Return [X, Y] of the center of cell containing provided text 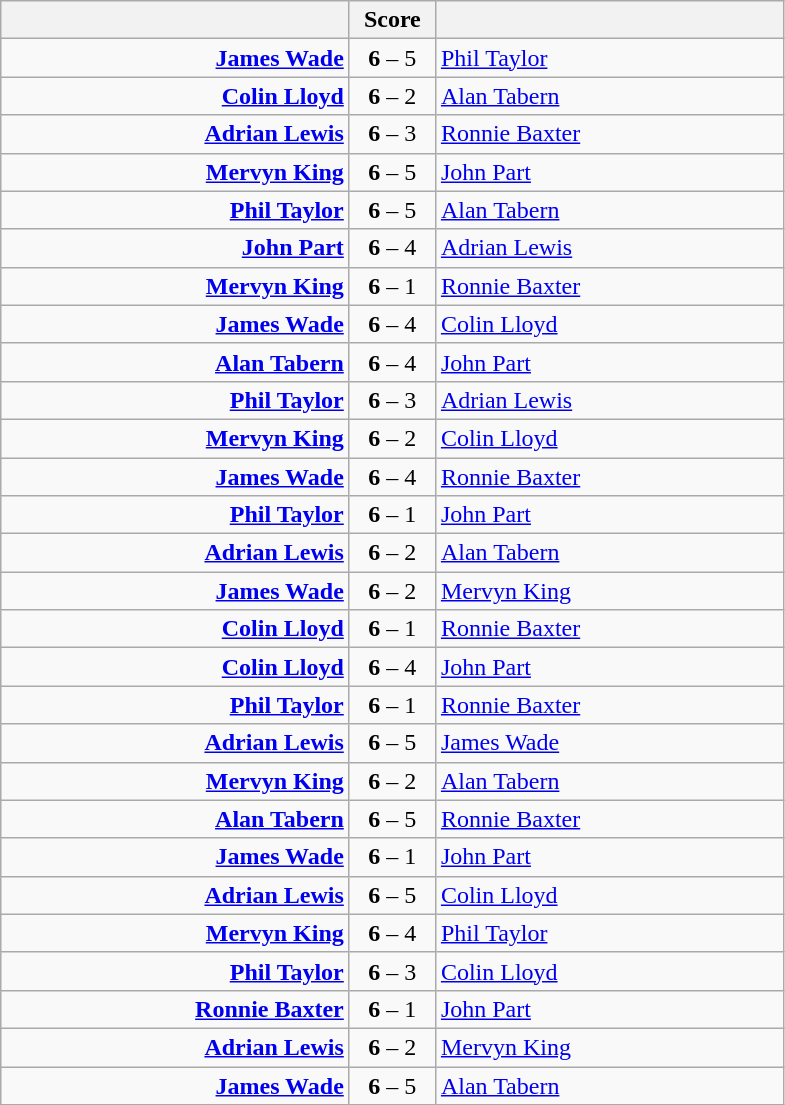
Score [392, 20]
